Find where the given text appears and provide that cell's center as (x, y) coordinate. 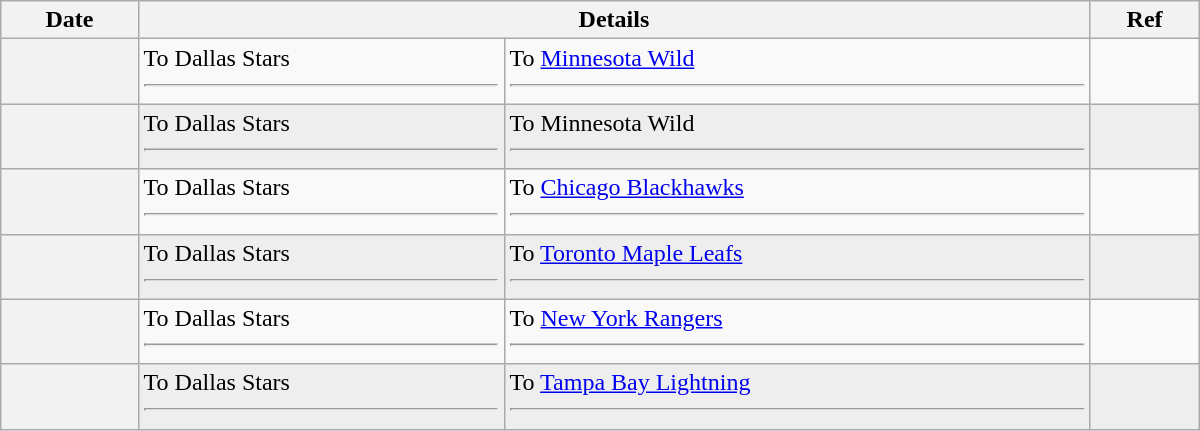
To Chicago Blackhawks (797, 202)
Details (614, 20)
Ref (1144, 20)
To Toronto Maple Leafs (797, 266)
To New York Rangers (797, 332)
Date (70, 20)
To Tampa Bay Lightning (797, 396)
